From the cell containing the given text, extract its center point as [x, y] coordinate. 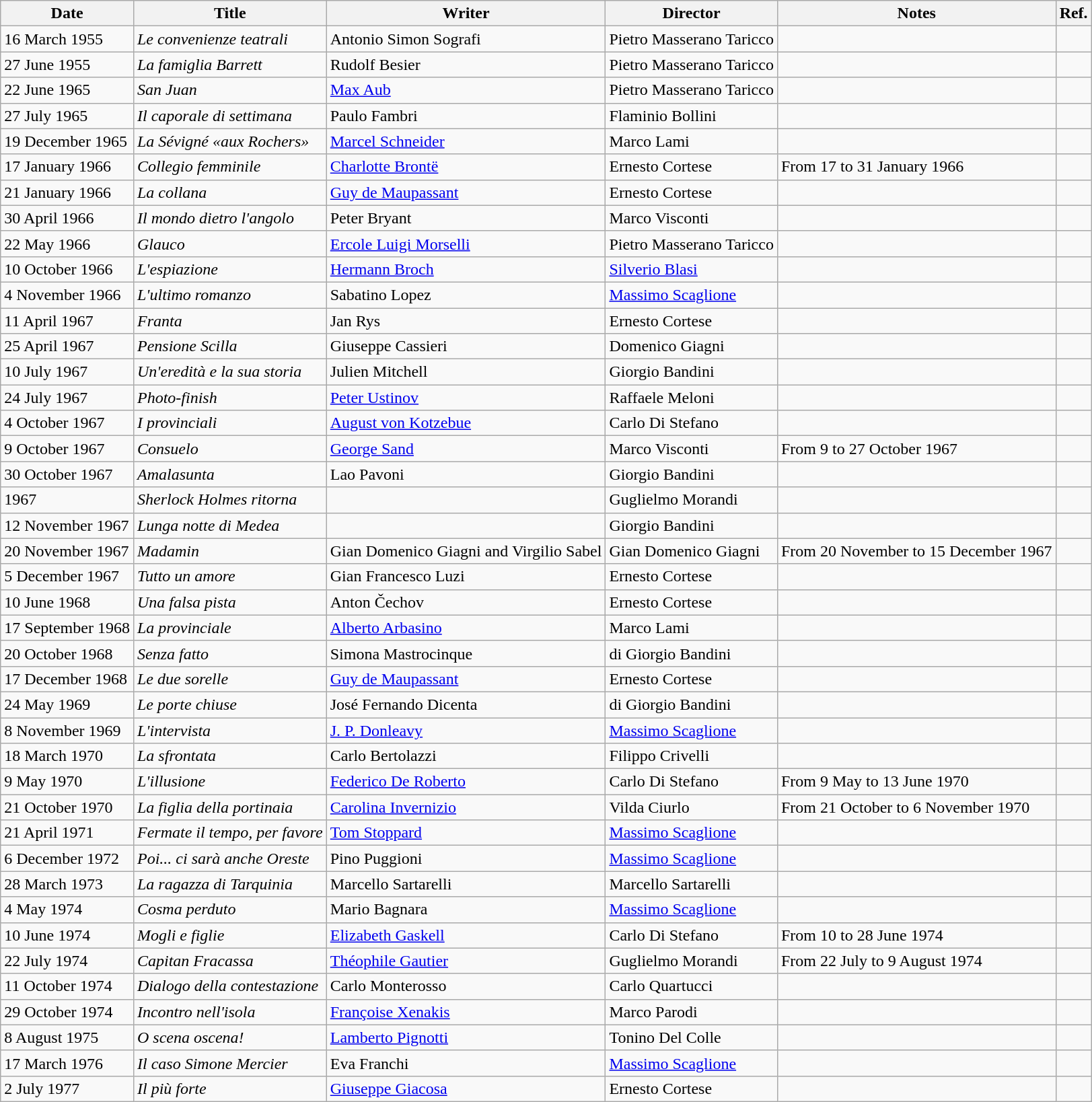
Tonino Del Colle [692, 1037]
Peter Ustinov [466, 398]
Paulo Fambri [466, 116]
12 November 1967 [67, 525]
Hermann Broch [466, 269]
Giuseppe Giacosa [466, 1089]
L'espiazione [230, 269]
17 January 1966 [67, 167]
29 October 1974 [67, 1012]
19 December 1965 [67, 141]
Gian Domenico Giagni [692, 551]
La Sévigné «aux Rochers» [230, 141]
4 November 1966 [67, 295]
From 9 to 27 October 1967 [916, 449]
10 October 1966 [67, 269]
Notes [916, 13]
From 10 to 28 June 1974 [916, 935]
Filippo Crivelli [692, 756]
Jan Rys [466, 321]
August von Kotzebue [466, 423]
16 March 1955 [67, 39]
Sabatino Lopez [466, 295]
Poi... ci sarà anche Oreste [230, 858]
From 20 November to 15 December 1967 [916, 551]
17 December 1968 [67, 679]
L'ultimo romanzo [230, 295]
Amalasunta [230, 474]
Charlotte Brontë [466, 167]
20 November 1967 [67, 551]
27 July 1965 [67, 116]
8 November 1969 [67, 730]
Federico De Roberto [466, 782]
Il più forte [230, 1089]
Dialogo della contestazione [230, 986]
Ref. [1074, 13]
Un'eredità e la sua storia [230, 372]
2 July 1977 [67, 1089]
10 July 1967 [67, 372]
Glauco [230, 244]
22 May 1966 [67, 244]
Théophile Gautier [466, 961]
Una falsa pista [230, 602]
Il mondo dietro l'angolo [230, 218]
Mogli e figlie [230, 935]
4 May 1974 [67, 910]
27 June 1955 [67, 65]
I provinciali [230, 423]
Marcel Schneider [466, 141]
Sherlock Holmes ritorna [230, 500]
Title [230, 13]
9 October 1967 [67, 449]
10 June 1974 [67, 935]
From 17 to 31 January 1966 [916, 167]
Raffaele Meloni [692, 398]
Lunga notte di Medea [230, 525]
11 April 1967 [67, 321]
Mario Bagnara [466, 910]
20 October 1968 [67, 653]
O scena oscena! [230, 1037]
Eva Franchi [466, 1063]
Pino Puggioni [466, 858]
L'intervista [230, 730]
Lamberto Pignotti [466, 1037]
Tom Stoppard [466, 833]
Writer [466, 13]
Incontro nell'isola [230, 1012]
28 March 1973 [67, 884]
J. P. Donleavy [466, 730]
La ragazza di Tarquinia [230, 884]
Photo-finish [230, 398]
Max Aub [466, 90]
8 August 1975 [67, 1037]
José Fernando Dicenta [466, 704]
La provinciale [230, 628]
Giuseppe Cassieri [466, 346]
22 July 1974 [67, 961]
Senza fatto [230, 653]
21 January 1966 [67, 192]
Peter Bryant [466, 218]
Il caporale di settimana [230, 116]
Gian Domenico Giagni and Virgilio Sabel [466, 551]
From 22 July to 9 August 1974 [916, 961]
From 9 May to 13 June 1970 [916, 782]
21 October 1970 [67, 807]
10 June 1968 [67, 602]
Lao Pavoni [466, 474]
George Sand [466, 449]
Julien Mitchell [466, 372]
Date [67, 13]
Simona Mastrocinque [466, 653]
Elizabeth Gaskell [466, 935]
30 October 1967 [67, 474]
Capitan Fracassa [230, 961]
Carlo Quartucci [692, 986]
9 May 1970 [67, 782]
24 July 1967 [67, 398]
Director [692, 13]
Fermate il tempo, per favore [230, 833]
25 April 1967 [67, 346]
11 October 1974 [67, 986]
6 December 1972 [67, 858]
Rudolf Besier [466, 65]
Ercole Luigi Morselli [466, 244]
Silverio Blasi [692, 269]
Françoise Xenakis [466, 1012]
Tutto un amore [230, 577]
La collana [230, 192]
Carlo Monterosso [466, 986]
24 May 1969 [67, 704]
Carolina Invernizio [466, 807]
Franta [230, 321]
Pensione Scilla [230, 346]
30 April 1966 [67, 218]
1967 [67, 500]
4 October 1967 [67, 423]
La figlia della portinaia [230, 807]
18 March 1970 [67, 756]
Madamin [230, 551]
Il caso Simone Mercier [230, 1063]
17 September 1968 [67, 628]
Vilda Ciurlo [692, 807]
Cosma perduto [230, 910]
Le convenienze teatrali [230, 39]
From 21 October to 6 November 1970 [916, 807]
Anton Čechov [466, 602]
San Juan [230, 90]
Collegio femminile [230, 167]
Flaminio Bollini [692, 116]
Gian Francesco Luzi [466, 577]
Marco Parodi [692, 1012]
Alberto Arbasino [466, 628]
Consuelo [230, 449]
17 March 1976 [67, 1063]
La sfrontata [230, 756]
22 June 1965 [67, 90]
Le due sorelle [230, 679]
Le porte chiuse [230, 704]
L'illusione [230, 782]
Carlo Bertolazzi [466, 756]
21 April 1971 [67, 833]
La famiglia Barrett [230, 65]
Antonio Simon Sografi [466, 39]
Domenico Giagni [692, 346]
5 December 1967 [67, 577]
